Identify which cell holds the provided text, then report its [X, Y] central coordinate. 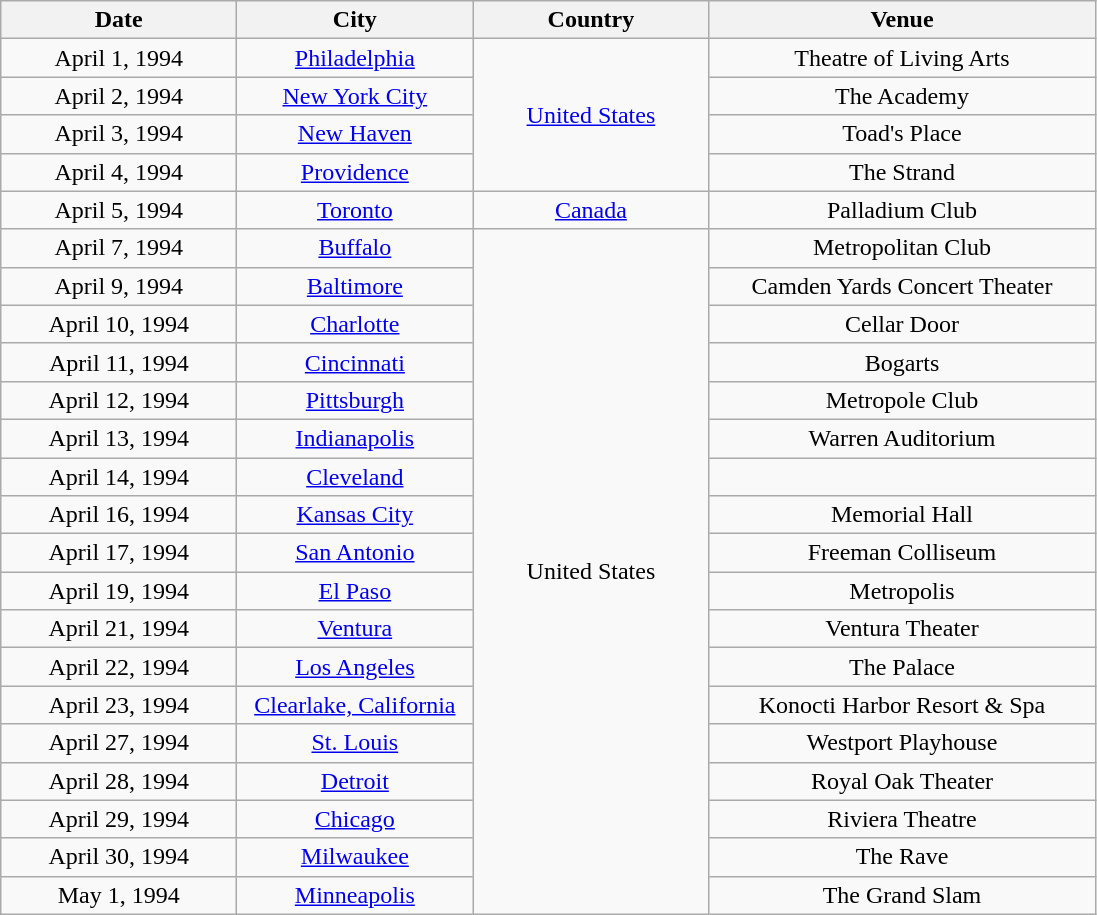
Freeman Colliseum [902, 553]
St. Louis [355, 743]
Memorial Hall [902, 515]
Konocti Harbor Resort & Spa [902, 705]
The Rave [902, 857]
April 2, 1994 [119, 96]
Country [591, 20]
April 23, 1994 [119, 705]
Baltimore [355, 286]
April 7, 1994 [119, 248]
April 5, 1994 [119, 210]
Bogarts [902, 362]
April 19, 1994 [119, 591]
Cellar Door [902, 324]
April 27, 1994 [119, 743]
The Palace [902, 667]
Camden Yards Concert Theater [902, 286]
Charlotte [355, 324]
April 16, 1994 [119, 515]
April 3, 1994 [119, 134]
Toad's Place [902, 134]
April 17, 1994 [119, 553]
San Antonio [355, 553]
Theatre of Living Arts [902, 58]
Metropole Club [902, 400]
April 22, 1994 [119, 667]
April 30, 1994 [119, 857]
April 14, 1994 [119, 477]
Milwaukee [355, 857]
The Academy [902, 96]
April 29, 1994 [119, 819]
April 21, 1994 [119, 629]
Indianapolis [355, 438]
New York City [355, 96]
Philadelphia [355, 58]
The Strand [902, 172]
Cleveland [355, 477]
April 12, 1994 [119, 400]
Providence [355, 172]
Cincinnati [355, 362]
Palladium Club [902, 210]
Westport Playhouse [902, 743]
Ventura Theater [902, 629]
April 10, 1994 [119, 324]
May 1, 1994 [119, 895]
April 9, 1994 [119, 286]
Royal Oak Theater [902, 781]
Metropolis [902, 591]
Metropolitan Club [902, 248]
The Grand Slam [902, 895]
April 1, 1994 [119, 58]
April 28, 1994 [119, 781]
Buffalo [355, 248]
Venue [902, 20]
April 13, 1994 [119, 438]
Kansas City [355, 515]
Toronto [355, 210]
April 4, 1994 [119, 172]
April 11, 1994 [119, 362]
El Paso [355, 591]
Canada [591, 210]
Date [119, 20]
Chicago [355, 819]
Ventura [355, 629]
Warren Auditorium [902, 438]
Clearlake, California [355, 705]
Los Angeles [355, 667]
Detroit [355, 781]
New Haven [355, 134]
City [355, 20]
Pittsburgh [355, 400]
Minneapolis [355, 895]
Riviera Theatre [902, 819]
